Detect which cell encompasses the target text, then output its [X, Y] center coordinate. 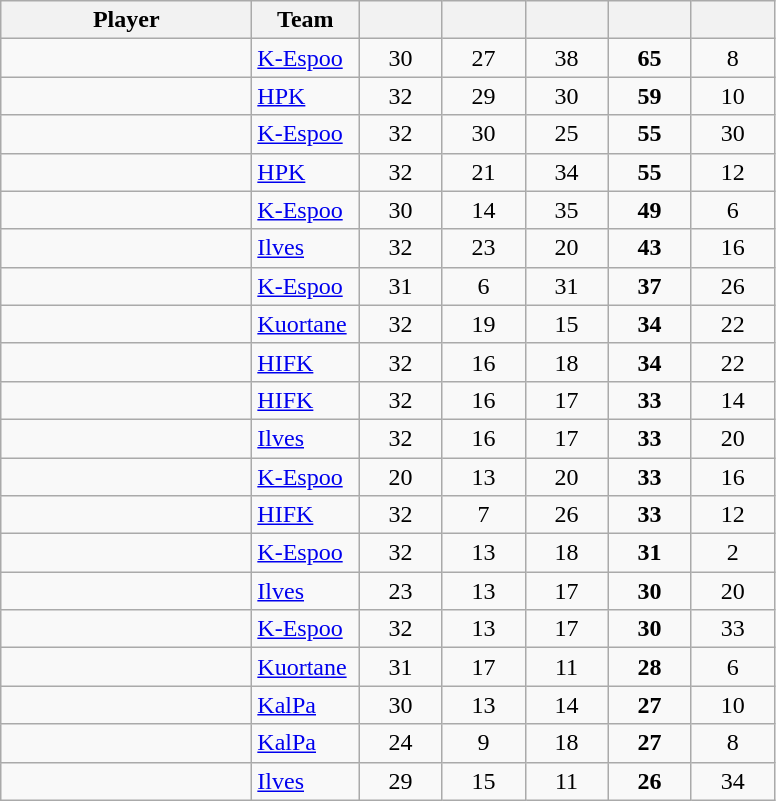
38 [566, 58]
Player [126, 20]
7 [484, 515]
2 [732, 553]
28 [650, 667]
35 [566, 210]
9 [484, 743]
19 [484, 324]
43 [650, 248]
65 [650, 58]
37 [650, 286]
59 [650, 96]
21 [484, 172]
49 [650, 210]
25 [566, 134]
Team [306, 20]
24 [400, 743]
